Return the [x, y] coordinate for the center point of the cell that contains the specified text.  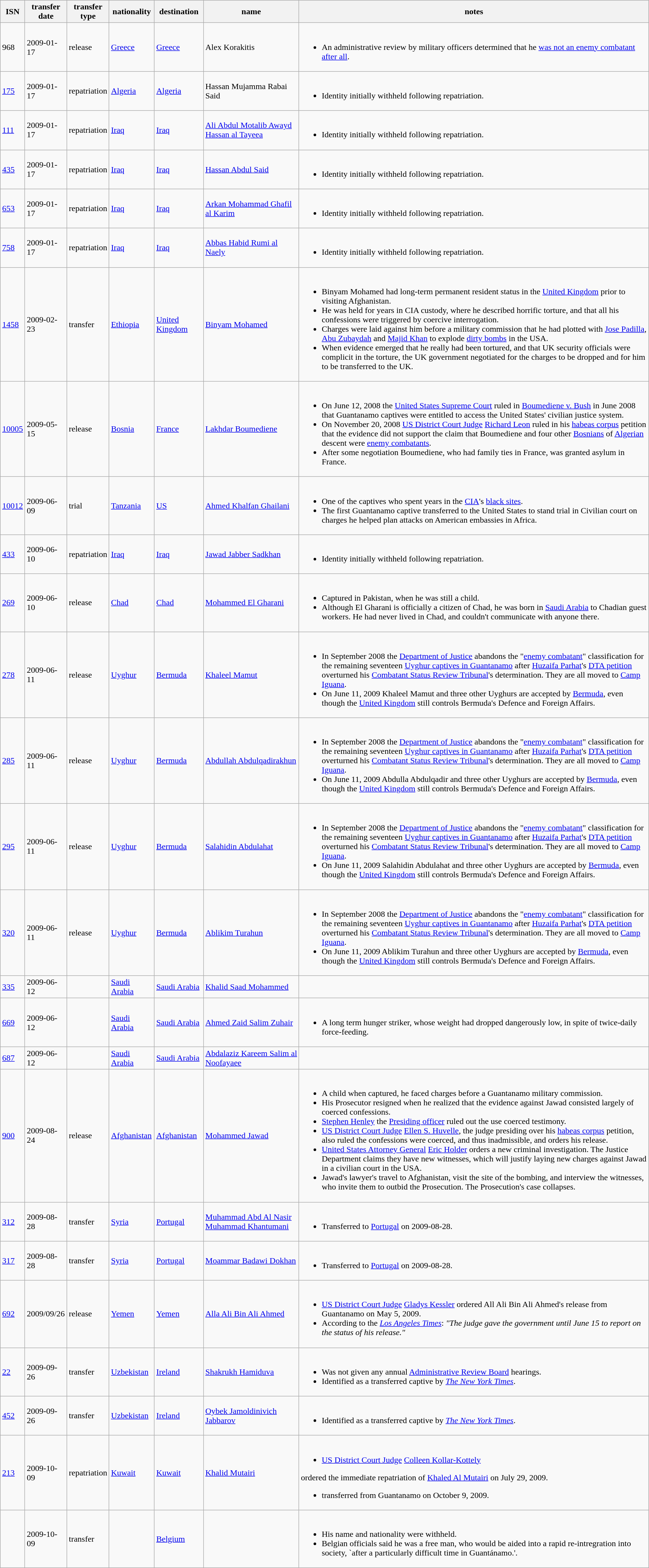
notes [474, 12]
Khalid Saad Mohammed [251, 987]
Ablikim Turahun [251, 933]
transferdate [46, 12]
335 [12, 987]
Ali Abdul Motalib Awayd Hassan al Tayeea [251, 130]
Salahidin Abdulahat [251, 847]
10012 [12, 505]
Alla Ali Bin Ali Ahmed [251, 1314]
Abbas Habid Rumi al Naely [251, 247]
758 [12, 247]
2009-02-23 [46, 324]
Arkan Mohammad Ghafil al Karim [251, 209]
Belgium [179, 1539]
968 [12, 47]
Jawad Jabber Sadkhan [251, 554]
320 [12, 933]
2009-05-15 [46, 429]
2009-06-09 [46, 505]
Identified as a transferred captive by The New York Times. [474, 1415]
transfertype [88, 12]
Alex Korakitis [251, 47]
Oybek Jamoldinivich Jabbarov [251, 1415]
France [179, 429]
Moammar Badawi Dokhan [251, 1261]
An administrative review by military officers determined that he was not an enemy combatant after all. [474, 47]
nationality [132, 12]
Khaleel Mamut [251, 674]
Shakrukh Hamiduva [251, 1372]
1458 [12, 324]
111 [12, 130]
285 [12, 761]
Hassan Abdul Said [251, 169]
Hassan Mujamma Rabai Said [251, 91]
2009-08-24 [46, 1135]
433 [12, 554]
10005 [12, 429]
US [179, 505]
295 [12, 847]
Ahmed Zaid Salim Zuhair [251, 1022]
900 [12, 1135]
Ahmed Khalfan Ghailani [251, 505]
Was not given any annual Administrative Review Board hearings.Identified as a transferred captive by The New York Times. [474, 1372]
Abdullah Abdulqadirakhun [251, 761]
Tanzania [132, 505]
669 [12, 1022]
278 [12, 674]
Khalid Mutairi [251, 1472]
Bosnia [132, 429]
destination [179, 12]
Lakhdar Boumediene [251, 429]
435 [12, 169]
312 [12, 1221]
Mohammed Jawad [251, 1135]
213 [12, 1472]
2009/09/26 [46, 1314]
452 [12, 1415]
317 [12, 1261]
A long term hunger striker, whose weight had dropped dangerously low, in spite of twice-daily force-feeding. [474, 1022]
Ethiopia [132, 324]
ISN [12, 12]
name [251, 12]
Binyam Mohamed [251, 324]
269 [12, 602]
653 [12, 209]
Mohammed El Gharani [251, 602]
Abdalaziz Kareem Salim al Noofayaee [251, 1058]
175 [12, 91]
United Kingdom [179, 324]
22 [12, 1372]
692 [12, 1314]
trial [88, 505]
687 [12, 1058]
Muhammad Abd Al Nasir Muhammad Khantumani [251, 1221]
